Output the (X, Y) coordinate of the center of the cell containing the given text.  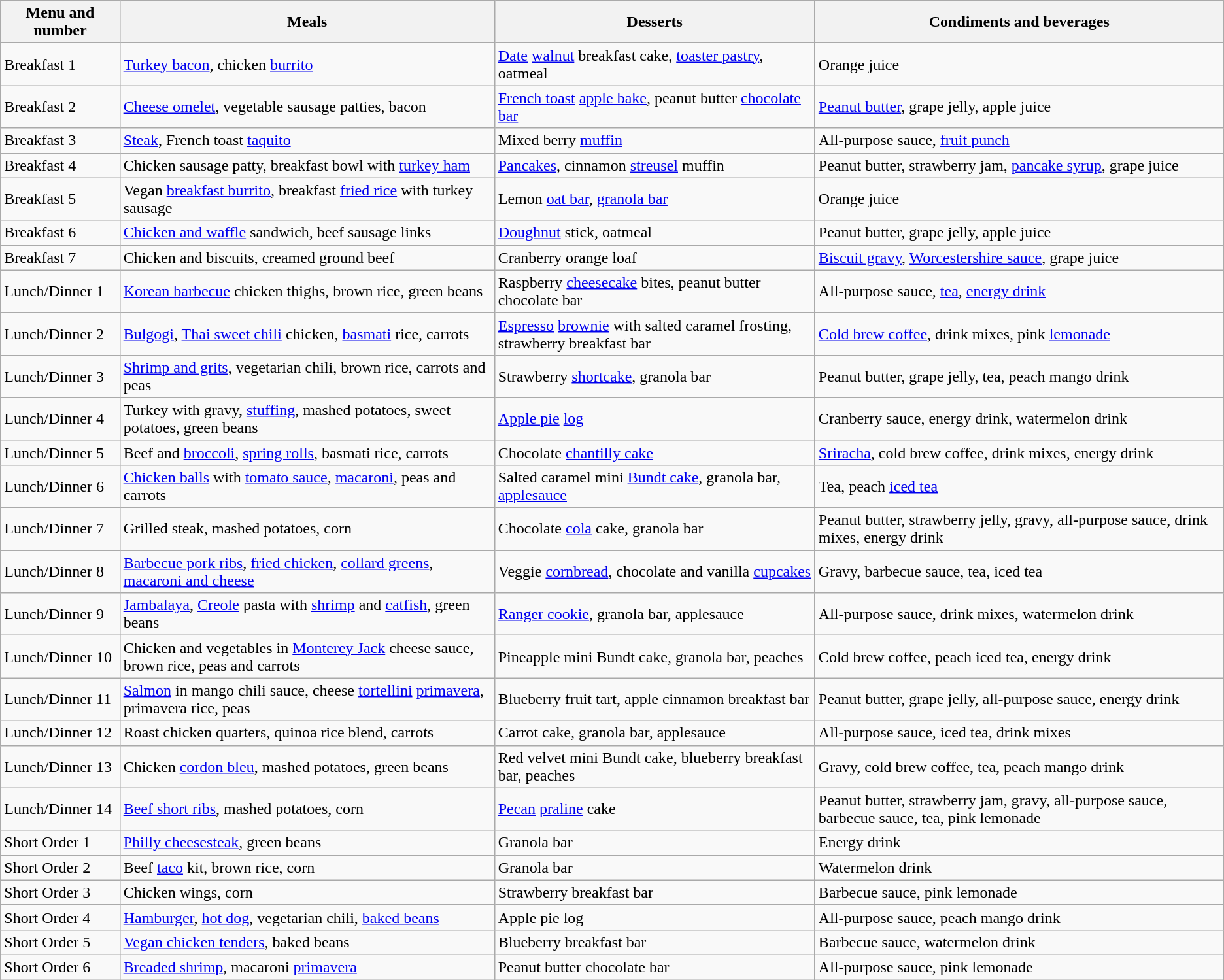
Breakfast 4 (60, 165)
Chocolate cola cake, granola bar (654, 530)
Breakfast 6 (60, 233)
Shrimp and grits, vegetarian chili, brown rice, carrots and peas (307, 377)
Lunch/Dinner 2 (60, 333)
Short Order 2 (60, 868)
Vegan breakfast burrito, breakfast fried rice with turkey sausage (307, 199)
Breaded shrimp, macaroni primavera (307, 967)
Veggie cornbread, chocolate and vanilla cupcakes (654, 571)
Short Order 5 (60, 942)
Pancakes, cinnamon streusel muffin (654, 165)
Breakfast 1 (60, 64)
Peanut butter chocolate bar (654, 967)
Lunch/Dinner 3 (60, 377)
Salted caramel mini Bundt cake, granola bar, applesauce (654, 486)
Peanut butter, strawberry jelly, gravy, all-purpose sauce, drink mixes, energy drink (1019, 530)
Bulgogi, Thai sweet chili chicken, basmati rice, carrots (307, 333)
Steak, French toast taquito (307, 141)
Strawberry shortcake, granola bar (654, 377)
Carrot cake, granola bar, applesauce (654, 733)
Chicken and vegetables in Monterey Jack cheese sauce, brown rice, peas and carrots (307, 656)
Chicken and biscuits, creamed ground beef (307, 258)
Tea, peach iced tea (1019, 486)
Lunch/Dinner 6 (60, 486)
Short Order 4 (60, 917)
Watermelon drink (1019, 868)
Energy drink (1019, 843)
Pineapple mini Bundt cake, granola bar, peaches (654, 656)
Jambalaya, Creole pasta with shrimp and catfish, green beans (307, 615)
Philly cheesesteak, green beans (307, 843)
Lunch/Dinner 9 (60, 615)
Cranberry orange loaf (654, 258)
All-purpose sauce, tea, energy drink (1019, 292)
Beef taco kit, brown rice, corn (307, 868)
Beef and broccoli, spring rolls, basmati rice, carrots (307, 453)
Barbecue sauce, pink lemonade (1019, 892)
Breakfast 3 (60, 141)
Lunch/Dinner 8 (60, 571)
All-purpose sauce, fruit punch (1019, 141)
Breakfast 5 (60, 199)
Blueberry fruit tart, apple cinnamon breakfast bar (654, 700)
Biscuit gravy, Worcestershire sauce, grape juice (1019, 258)
Lunch/Dinner 7 (60, 530)
All-purpose sauce, pink lemonade (1019, 967)
Short Order 3 (60, 892)
Breakfast 2 (60, 107)
All-purpose sauce, iced tea, drink mixes (1019, 733)
Lunch/Dinner 12 (60, 733)
Cheese omelet, vegetable sausage patties, bacon (307, 107)
All-purpose sauce, peach mango drink (1019, 917)
Beef short ribs, mashed potatoes, corn (307, 809)
Chicken cordon bleu, mashed potatoes, green beans (307, 766)
Barbecue pork ribs, fried chicken, collard greens, macaroni and cheese (307, 571)
Ranger cookie, granola bar, applesauce (654, 615)
Peanut butter, strawberry jam, gravy, all-purpose sauce, barbecue sauce, tea, pink lemonade (1019, 809)
Lemon oat bar, granola bar (654, 199)
Short Order 6 (60, 967)
Lunch/Dinner 4 (60, 418)
Turkey with gravy, stuffing, mashed potatoes, sweet potatoes, green beans (307, 418)
Chicken sausage patty, breakfast bowl with turkey ham (307, 165)
Lunch/Dinner 10 (60, 656)
Cranberry sauce, energy drink, watermelon drink (1019, 418)
Peanut butter, grape jelly, all-purpose sauce, energy drink (1019, 700)
Peanut butter, strawberry jam, pancake syrup, grape juice (1019, 165)
Lunch/Dinner 11 (60, 700)
Chocolate chantilly cake (654, 453)
Mixed berry muffin (654, 141)
Meals (307, 22)
Lunch/Dinner 13 (60, 766)
Menu and number (60, 22)
Lunch/Dinner 1 (60, 292)
Barbecue sauce, watermelon drink (1019, 942)
Lunch/Dinner 14 (60, 809)
Cold brew coffee, drink mixes, pink lemonade (1019, 333)
Peanut butter, grape jelly, tea, peach mango drink (1019, 377)
Breakfast 7 (60, 258)
Strawberry breakfast bar (654, 892)
Chicken and waffle sandwich, beef sausage links (307, 233)
Gravy, cold brew coffee, tea, peach mango drink (1019, 766)
Raspberry cheesecake bites, peanut butter chocolate bar (654, 292)
Red velvet mini Bundt cake, blueberry breakfast bar, peaches (654, 766)
Cold brew coffee, peach iced tea, energy drink (1019, 656)
Vegan chicken tenders, baked beans (307, 942)
Short Order 1 (60, 843)
Turkey bacon, chicken burrito (307, 64)
Korean barbecue chicken thighs, brown rice, green beans (307, 292)
Lunch/Dinner 5 (60, 453)
Desserts (654, 22)
Blueberry breakfast bar (654, 942)
Salmon in mango chili sauce, cheese tortellini primavera, primavera rice, peas (307, 700)
Chicken wings, corn (307, 892)
Grilled steak, mashed potatoes, corn (307, 530)
Doughnut stick, oatmeal (654, 233)
Date walnut breakfast cake, toaster pastry, oatmeal (654, 64)
Roast chicken quarters, quinoa rice blend, carrots (307, 733)
French toast apple bake, peanut butter chocolate bar (654, 107)
Hamburger, hot dog, vegetarian chili, baked beans (307, 917)
Condiments and beverages (1019, 22)
Espresso brownie with salted caramel frosting, strawberry breakfast bar (654, 333)
Pecan praline cake (654, 809)
Gravy, barbecue sauce, tea, iced tea (1019, 571)
All-purpose sauce, drink mixes, watermelon drink (1019, 615)
Sriracha, cold brew coffee, drink mixes, energy drink (1019, 453)
Chicken balls with tomato sauce, macaroni, peas and carrots (307, 486)
